Return the [X, Y] coordinate for the center point of the cell that contains the specified text.  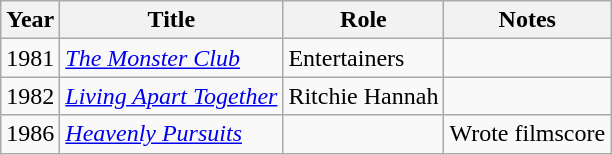
Title [172, 20]
Role [364, 20]
Notes [528, 20]
Wrote filmscore [528, 134]
Entertainers [364, 58]
1982 [30, 96]
Year [30, 20]
1986 [30, 134]
Living Apart Together [172, 96]
Heavenly Pursuits [172, 134]
The Monster Club [172, 58]
1981 [30, 58]
Ritchie Hannah [364, 96]
